Scan for the cell matching the given text and deliver its [x, y] coordinate at center. 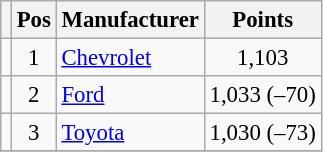
Chevrolet [130, 58]
1,030 (–73) [262, 133]
Toyota [130, 133]
3 [34, 133]
Pos [34, 20]
Ford [130, 95]
1 [34, 58]
1,033 (–70) [262, 95]
2 [34, 95]
1,103 [262, 58]
Manufacturer [130, 20]
Points [262, 20]
